Pinpoint the cell where the given text exists, returning its [x, y] midpoint coordinate. 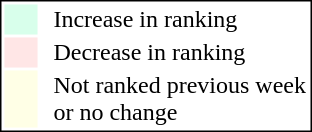
Increase in ranking [180, 19]
Not ranked previous weekor no change [180, 98]
Decrease in ranking [180, 53]
